Extract the [x, y] coordinate from the center of the cell holding the provided text.  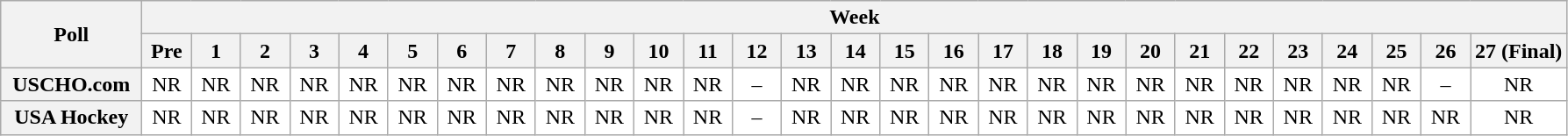
19 [1101, 51]
7 [511, 51]
16 [954, 51]
6 [462, 51]
18 [1052, 51]
14 [856, 51]
3 [314, 51]
24 [1347, 51]
Poll [72, 34]
5 [412, 51]
27 (Final) [1519, 51]
1 [216, 51]
USCHO.com [72, 84]
Week [855, 18]
11 [707, 51]
23 [1298, 51]
9 [609, 51]
4 [363, 51]
21 [1199, 51]
15 [905, 51]
8 [560, 51]
26 [1445, 51]
Pre [167, 51]
25 [1396, 51]
2 [265, 51]
12 [757, 51]
USA Hockey [72, 118]
20 [1150, 51]
22 [1249, 51]
17 [1003, 51]
13 [806, 51]
10 [658, 51]
